Detect which cell encompasses the target text, then output its [X, Y] center coordinate. 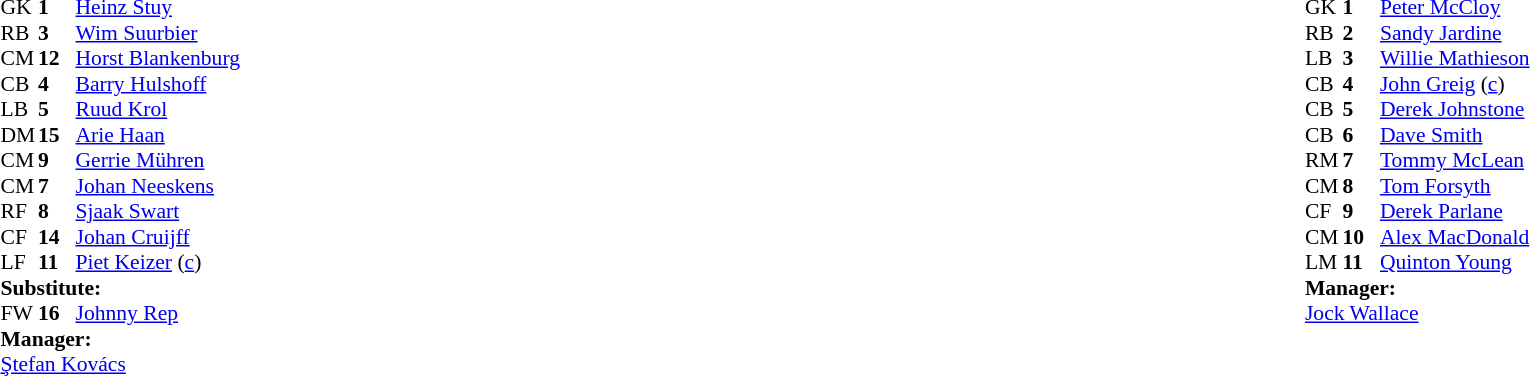
Barry Hulshoff [158, 84]
RM [1324, 161]
Sandy Jardine [1455, 33]
Johan Neeskens [158, 186]
Jock Wallace [1418, 313]
Substitute: [120, 288]
Derek Johnstone [1455, 109]
6 [1361, 135]
Tom Forsyth [1455, 186]
Sjaak Swart [158, 211]
10 [1361, 237]
16 [57, 313]
Gerrie Mühren [158, 161]
John Greig (c) [1455, 84]
Quinton Young [1455, 263]
DM [19, 135]
Horst Blankenburg [158, 59]
Tommy McLean [1455, 161]
12 [57, 59]
RF [19, 211]
15 [57, 135]
14 [57, 237]
Johnny Rep [158, 313]
LF [19, 263]
Dave Smith [1455, 135]
Ruud Krol [158, 109]
Willie Mathieson [1455, 59]
Johan Cruijff [158, 237]
2 [1361, 33]
Wim Suurbier [158, 33]
Piet Keizer (c) [158, 263]
Arie Haan [158, 135]
Alex MacDonald [1455, 237]
Derek Parlane [1455, 211]
FW [19, 313]
LM [1324, 263]
